Pinpoint the cell where the given text exists, returning its [X, Y] midpoint coordinate. 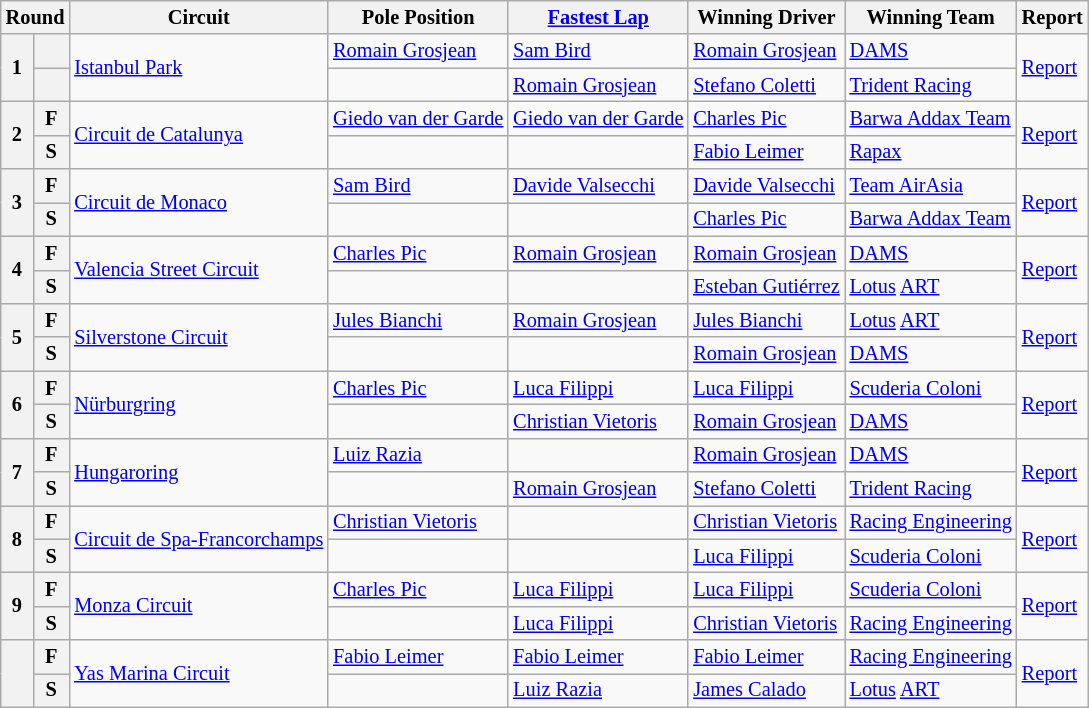
Circuit de Spa-Francorchamps [198, 538]
Valencia Street Circuit [198, 270]
Silverstone Circuit [198, 336]
Istanbul Park [198, 68]
Winning Team [931, 17]
8 [17, 538]
2 [17, 134]
Monza Circuit [198, 606]
7 [17, 472]
James Calado [766, 690]
Hungaroring [198, 472]
Winning Driver [766, 17]
Pole Position [418, 17]
1 [17, 68]
Circuit de Monaco [198, 202]
Rapax [931, 152]
Yas Marina Circuit [198, 674]
4 [17, 270]
3 [17, 202]
9 [17, 606]
Circuit de Catalunya [198, 134]
Fastest Lap [598, 17]
Nürburgring [198, 404]
6 [17, 404]
Round [36, 17]
Esteban Gutiérrez [766, 287]
Circuit [198, 17]
5 [17, 336]
Team AirAsia [931, 186]
